Pinpoint the cell where the given text exists, returning its [x, y] midpoint coordinate. 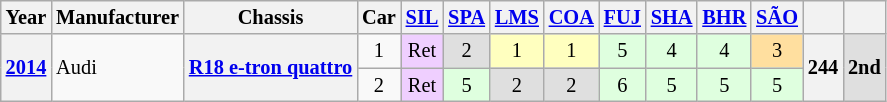
SÃO [777, 17]
Chassis [270, 17]
LMS [517, 17]
Year [26, 17]
Manufacturer [118, 17]
244 [823, 68]
SHA [672, 17]
COA [572, 17]
Audi [118, 68]
3 [777, 51]
FUJ [622, 17]
SIL [422, 17]
6 [622, 85]
Car [379, 17]
2nd [864, 68]
BHR [724, 17]
SPA [466, 17]
2014 [26, 68]
R18 e-tron quattro [270, 68]
